Extract the [X, Y] coordinate from the center of the cell holding the provided text.  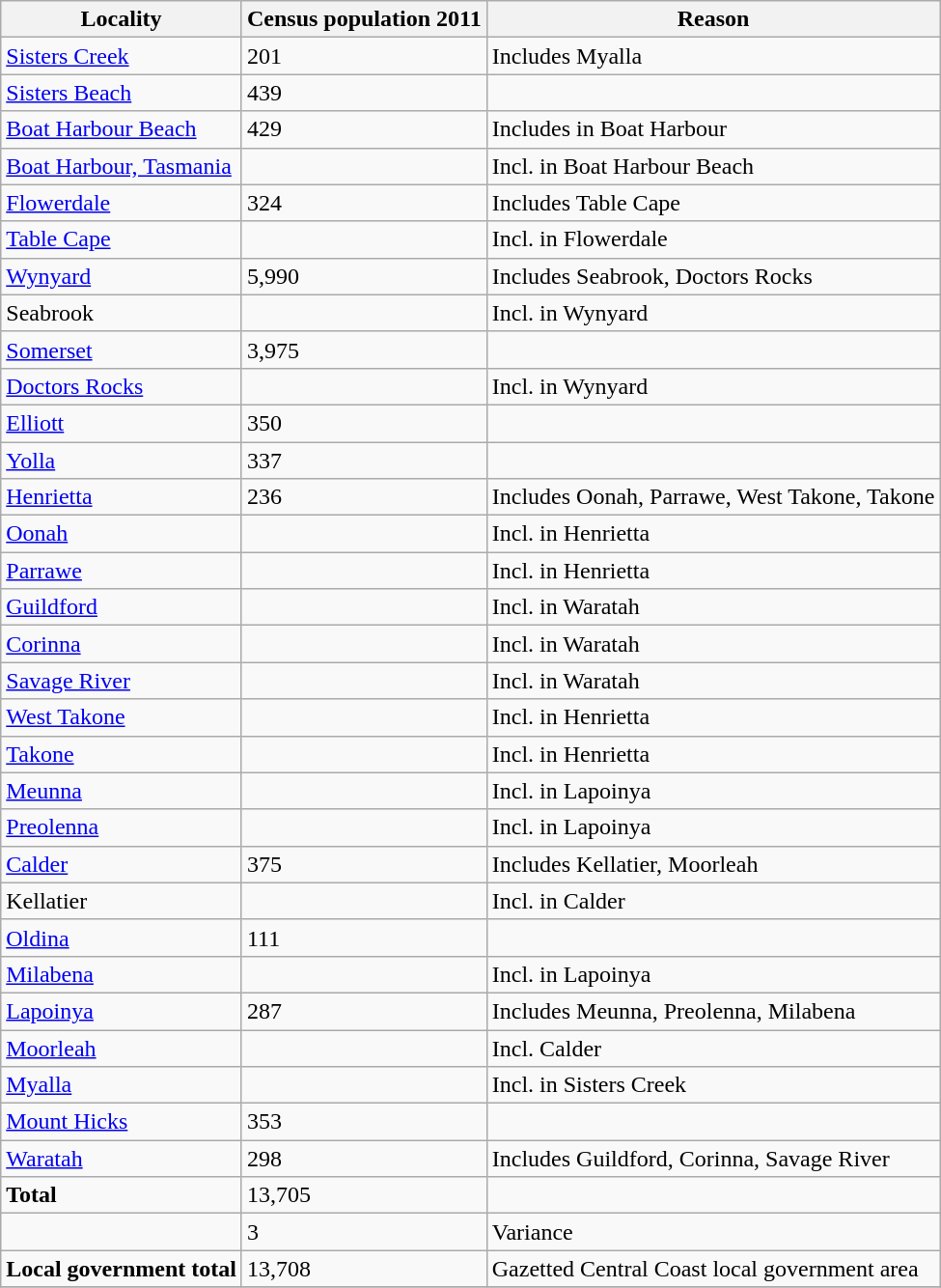
Wynyard [122, 276]
Gazetted Central Coast local government area [713, 1269]
429 [364, 129]
Guildford [122, 607]
Oldina [122, 938]
201 [364, 56]
Milabena [122, 974]
Meunna [122, 791]
Seabrook [122, 313]
Boat Harbour Beach [122, 129]
Lapoinya [122, 1011]
West Takone [122, 717]
Table Cape [122, 239]
13,705 [364, 1195]
Flowerdale [122, 203]
Yolla [122, 461]
Includes in Boat Harbour [713, 129]
Includes Guildford, Corinna, Savage River [713, 1159]
Henrietta [122, 497]
111 [364, 938]
Corinna [122, 644]
Somerset [122, 350]
Preolenna [122, 827]
Waratah [122, 1159]
Kellatier [122, 901]
350 [364, 423]
13,708 [364, 1269]
Includes Oonah, Parrawe, West Takone, Takone [713, 497]
Savage River [122, 681]
Calder [122, 864]
Parrawe [122, 571]
353 [364, 1122]
Census population 2011 [364, 19]
298 [364, 1159]
337 [364, 461]
Mount Hicks [122, 1122]
Includes Meunna, Preolenna, Milabena [713, 1011]
324 [364, 203]
Doctors Rocks [122, 386]
Locality [122, 19]
Incl. in Calder [713, 901]
Variance [713, 1232]
236 [364, 497]
Includes Kellatier, Moorleah [713, 864]
3,975 [364, 350]
287 [364, 1011]
Takone [122, 754]
Includes Seabrook, Doctors Rocks [713, 276]
Reason [713, 19]
Incl. in Boat Harbour Beach [713, 166]
Incl. in Flowerdale [713, 239]
439 [364, 93]
Local government total [122, 1269]
Moorleah [122, 1048]
Includes Table Cape [713, 203]
Includes Myalla [713, 56]
5,990 [364, 276]
Myalla [122, 1085]
Sisters Creek [122, 56]
Boat Harbour, Tasmania [122, 166]
Incl. Calder [713, 1048]
Sisters Beach [122, 93]
375 [364, 864]
Elliott [122, 423]
Total [122, 1195]
Incl. in Sisters Creek [713, 1085]
Oonah [122, 534]
3 [364, 1232]
